Extract the [X, Y] coordinate from the center of the cell holding the provided text.  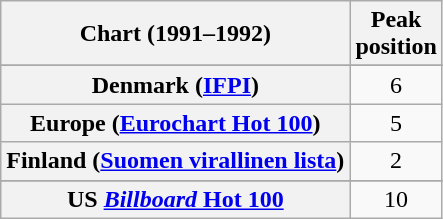
Peakposition [396, 34]
6 [396, 85]
5 [396, 123]
Europe (Eurochart Hot 100) [176, 123]
Chart (1991–1992) [176, 34]
10 [396, 199]
Finland (Suomen virallinen lista) [176, 161]
Denmark (IFPI) [176, 85]
US Billboard Hot 100 [176, 199]
2 [396, 161]
